Return the (x, y) coordinate for the center point of the cell that contains the specified text.  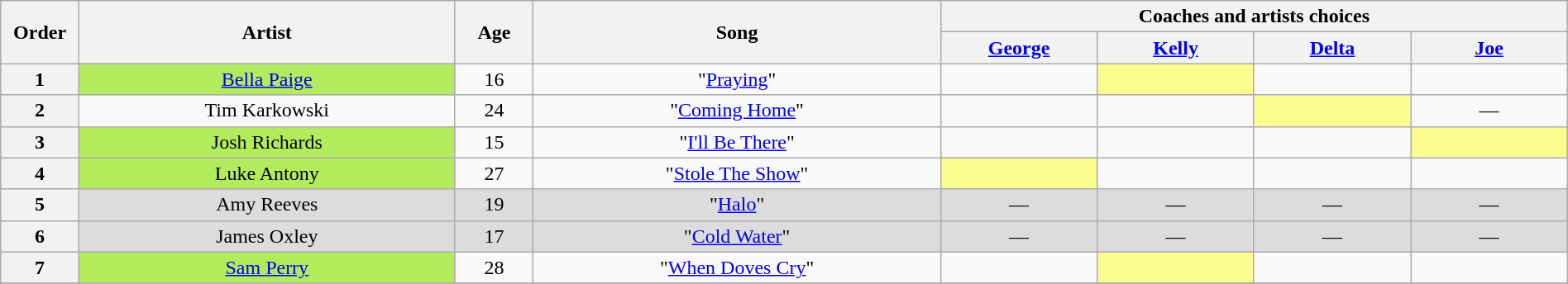
"Stole The Show" (738, 173)
Kelly (1176, 48)
Josh Richards (266, 142)
Luke Antony (266, 173)
Bella Paige (266, 79)
19 (495, 205)
4 (40, 173)
"When Doves Cry" (738, 267)
5 (40, 205)
James Oxley (266, 236)
Sam Perry (266, 267)
Tim Karkowski (266, 111)
16 (495, 79)
24 (495, 111)
Joe (1489, 48)
28 (495, 267)
17 (495, 236)
6 (40, 236)
"Coming Home" (738, 111)
1 (40, 79)
7 (40, 267)
"Cold Water" (738, 236)
2 (40, 111)
Delta (1331, 48)
15 (495, 142)
Song (738, 32)
Order (40, 32)
Coaches and artists choices (1254, 17)
3 (40, 142)
"Praying" (738, 79)
"I'll Be There" (738, 142)
Artist (266, 32)
Amy Reeves (266, 205)
George (1019, 48)
27 (495, 173)
"Halo" (738, 205)
Age (495, 32)
